Capture the cell that displays the provided text and extract its (x, y) central coordinate. 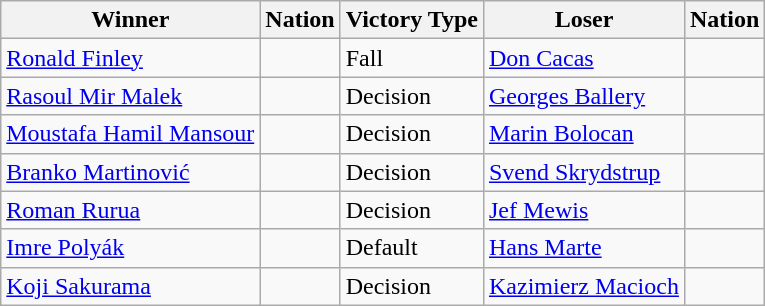
Koji Sakurama (130, 286)
Hans Marte (584, 248)
Rasoul Mir Malek (130, 96)
Marin Bolocan (584, 134)
Jef Mewis (584, 210)
Winner (130, 20)
Kazimierz Macioch (584, 286)
Victory Type (412, 20)
Moustafa Hamil Mansour (130, 134)
Ronald Finley (130, 58)
Loser (584, 20)
Svend Skrydstrup (584, 172)
Georges Ballery (584, 96)
Imre Polyák (130, 248)
Don Cacas (584, 58)
Roman Rurua (130, 210)
Fall (412, 58)
Branko Martinović (130, 172)
Default (412, 248)
